Return (X, Y) of the center of cell containing provided text 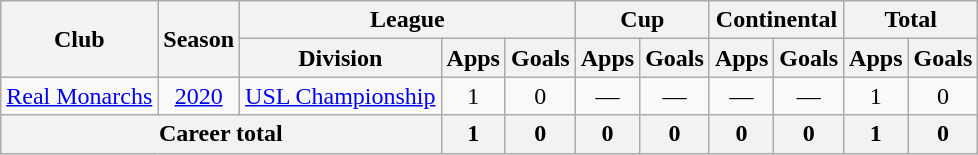
Real Monarchs (80, 96)
Total (911, 20)
Continental (776, 20)
2020 (199, 96)
League (408, 20)
Season (199, 39)
Career total (221, 134)
Cup (642, 20)
USL Championship (341, 96)
Club (80, 39)
Division (341, 58)
